Search for the cell housing the specified text and yield its [x, y] center coordinate. 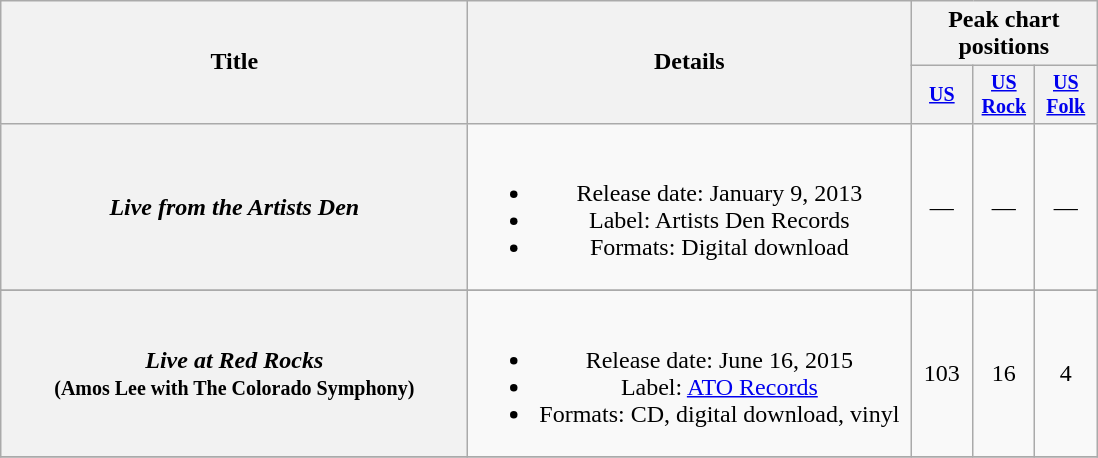
US Folk [1066, 94]
US [942, 94]
Title [234, 62]
4 [1066, 374]
Live from the Artists Den [234, 206]
Release date: June 16, 2015Label: ATO RecordsFormats: CD, digital download, vinyl [690, 374]
US Rock [1004, 94]
Release date: January 9, 2013Label: Artists Den RecordsFormats: Digital download [690, 206]
103 [942, 374]
Peak chart positions [1004, 34]
Live at Red Rocks(Amos Lee with The Colorado Symphony) [234, 374]
16 [1004, 374]
Details [690, 62]
